Output the (x, y) coordinate of the center of the cell containing the given text.  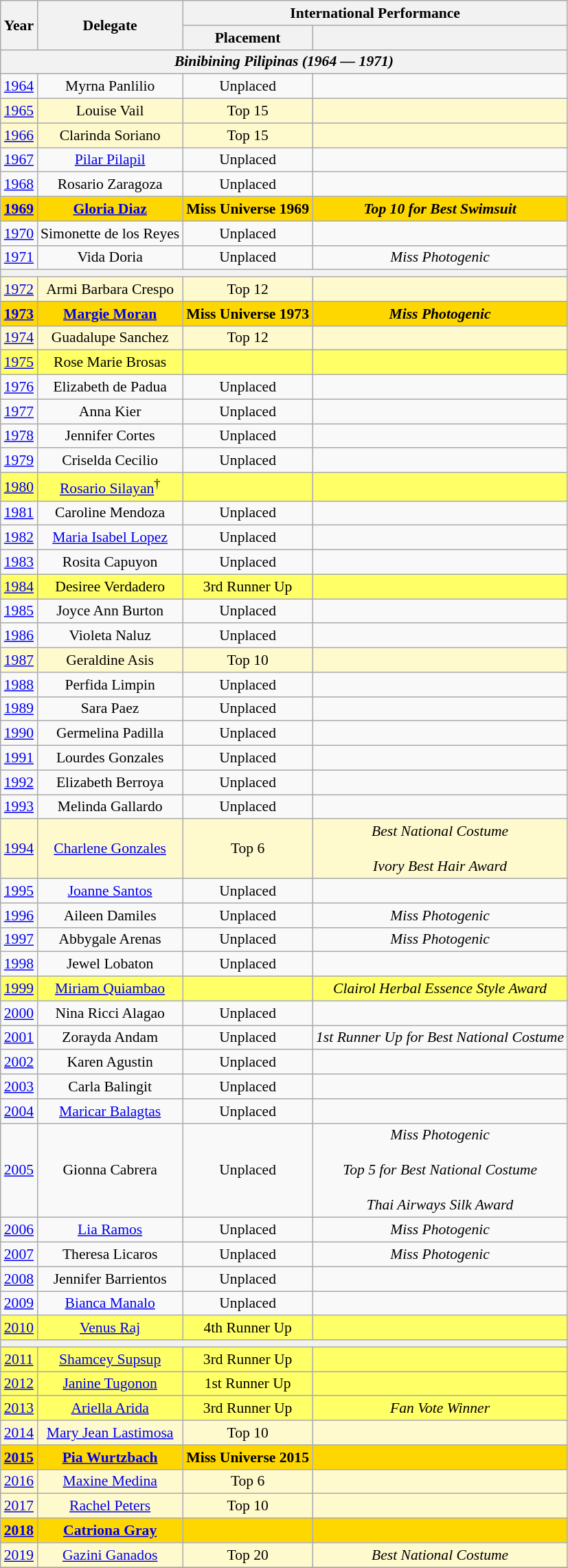
Caroline Mendoza (110, 513)
Myrna Panlilio (110, 87)
Venus Raj (110, 1328)
1968 (19, 185)
1971 (19, 258)
1970 (19, 234)
Jennifer Barrientos (110, 1279)
1969 (19, 209)
Melinda Gallardo (110, 807)
Geraldine Asis (110, 660)
1993 (19, 807)
1965 (19, 111)
2006 (19, 1230)
Year (19, 25)
Vida Doria (110, 258)
Abbygale Arenas (110, 940)
Shamcey Supsup (110, 1359)
Elizabeth de Padua (110, 387)
Guadalupe Sanchez (110, 338)
1994 (19, 849)
1974 (19, 338)
Carla Balingit (110, 1087)
2013 (19, 1409)
Joanne Santos (110, 891)
Violeta Naluz (110, 636)
2010 (19, 1328)
1st Runner Up for Best National Costume (440, 1038)
2017 (19, 1506)
Fan Vote Winner (440, 1409)
Clarinda Soriano (110, 135)
2011 (19, 1359)
Bianca Manalo (110, 1304)
2004 (19, 1111)
Theresa Licaros (110, 1255)
Perfida Limpin (110, 685)
Binibining Pilipinas (1964 — 1971) (284, 62)
Elizabeth Berroya (110, 782)
1990 (19, 734)
1997 (19, 940)
Rose Marie Brosas (110, 363)
1977 (19, 411)
Louise Vail (110, 111)
Criselda Cecilio (110, 461)
2005 (19, 1170)
Placement (247, 38)
2012 (19, 1384)
Miss Universe 1969 (247, 209)
Miss PhotogenicTop 5 for Best National CostumeThai Airways Silk Award (440, 1170)
Rosita Capuyon (110, 563)
Gazini Ganados (110, 1555)
Best National CostumeIvory Best Hair Award (440, 849)
Best National Costume (440, 1555)
Miss Universe 1973 (247, 314)
2019 (19, 1555)
2002 (19, 1063)
2016 (19, 1481)
Jewel Lobaton (110, 964)
Aileen Damiles (110, 916)
Clairol Herbal Essence Style Award (440, 989)
Gionna Cabrera (110, 1170)
1972 (19, 289)
1976 (19, 387)
2009 (19, 1304)
1986 (19, 636)
1984 (19, 587)
Desiree Verdadero (110, 587)
Miriam Quiambao (110, 989)
Charlene Gonzales (110, 849)
1967 (19, 160)
Pia Wurtzbach (110, 1457)
2007 (19, 1255)
Rachel Peters (110, 1506)
1996 (19, 916)
International Performance (375, 13)
1978 (19, 436)
2014 (19, 1433)
Lia Ramos (110, 1230)
Nina Ricci Alagao (110, 1013)
Ariella Arida (110, 1409)
Margie Moran (110, 314)
1987 (19, 660)
1975 (19, 363)
Sara Paez (110, 709)
1995 (19, 891)
1985 (19, 611)
Joyce Ann Burton (110, 611)
Catriona Gray (110, 1531)
Mary Jean Lastimosa (110, 1433)
Jennifer Cortes (110, 436)
1981 (19, 513)
1989 (19, 709)
4th Runner Up (247, 1328)
2003 (19, 1087)
Maxine Medina (110, 1481)
Pilar Pilapil (110, 160)
1979 (19, 461)
Armi Barbara Crespo (110, 289)
Germelina Padilla (110, 734)
1966 (19, 135)
2008 (19, 1279)
1973 (19, 314)
1983 (19, 563)
Lourdes Gonzales (110, 758)
Janine Tugonon (110, 1384)
Miss Universe 2015 (247, 1457)
Maria Isabel Lopez (110, 538)
Rosario Silayan† (110, 486)
Karen Agustin (110, 1063)
Zorayda Andam (110, 1038)
2015 (19, 1457)
1992 (19, 782)
Anna Kier (110, 411)
Rosario Zaragoza (110, 185)
1991 (19, 758)
Maricar Balagtas (110, 1111)
1982 (19, 538)
1964 (19, 87)
Top 10 for Best Swimsuit (440, 209)
1988 (19, 685)
2000 (19, 1013)
2018 (19, 1531)
Delegate (110, 25)
1998 (19, 964)
Gloria Diaz (110, 209)
1999 (19, 989)
2001 (19, 1038)
1st Runner Up (247, 1384)
1980 (19, 486)
Simonette de los Reyes (110, 234)
Top 20 (247, 1555)
